Find where the given text appears and provide that cell's center as (x, y) coordinate. 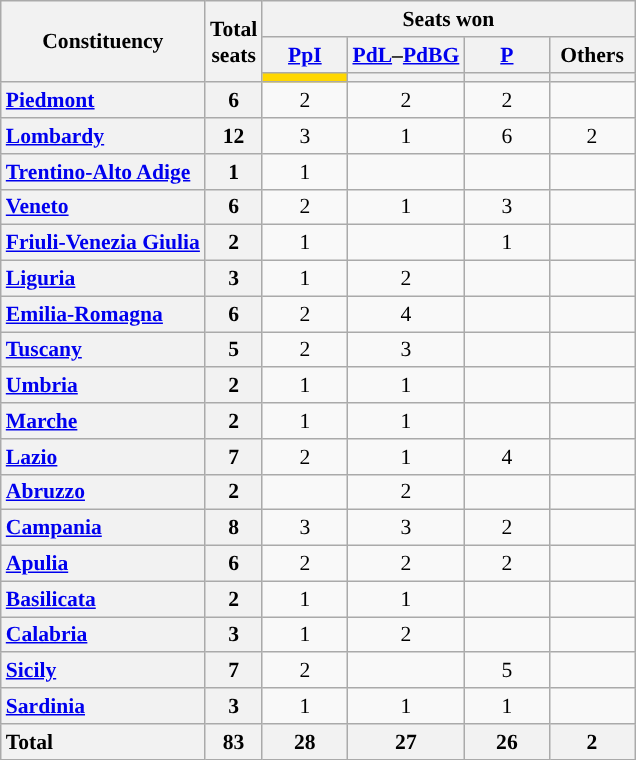
Lazio (103, 457)
Total (103, 742)
Lombardy (103, 136)
8 (234, 528)
Marche (103, 421)
26 (506, 742)
PpI (304, 55)
PdL–PdBG (406, 55)
Apulia (103, 564)
28 (304, 742)
Sicily (103, 671)
Sardinia (103, 706)
Totalseats (234, 42)
12 (234, 136)
Seats won (448, 19)
Others (592, 55)
Umbria (103, 386)
27 (406, 742)
Campania (103, 528)
Trentino-Alto Adige (103, 172)
Friuli-Venezia Giulia (103, 243)
Abruzzo (103, 492)
Constituency (103, 42)
Tuscany (103, 350)
Calabria (103, 635)
Emilia-Romagna (103, 314)
P (506, 55)
Liguria (103, 279)
Piedmont (103, 101)
Veneto (103, 207)
83 (234, 742)
Basilicata (103, 599)
